Pinpoint the cell where the given text exists, returning its [x, y] midpoint coordinate. 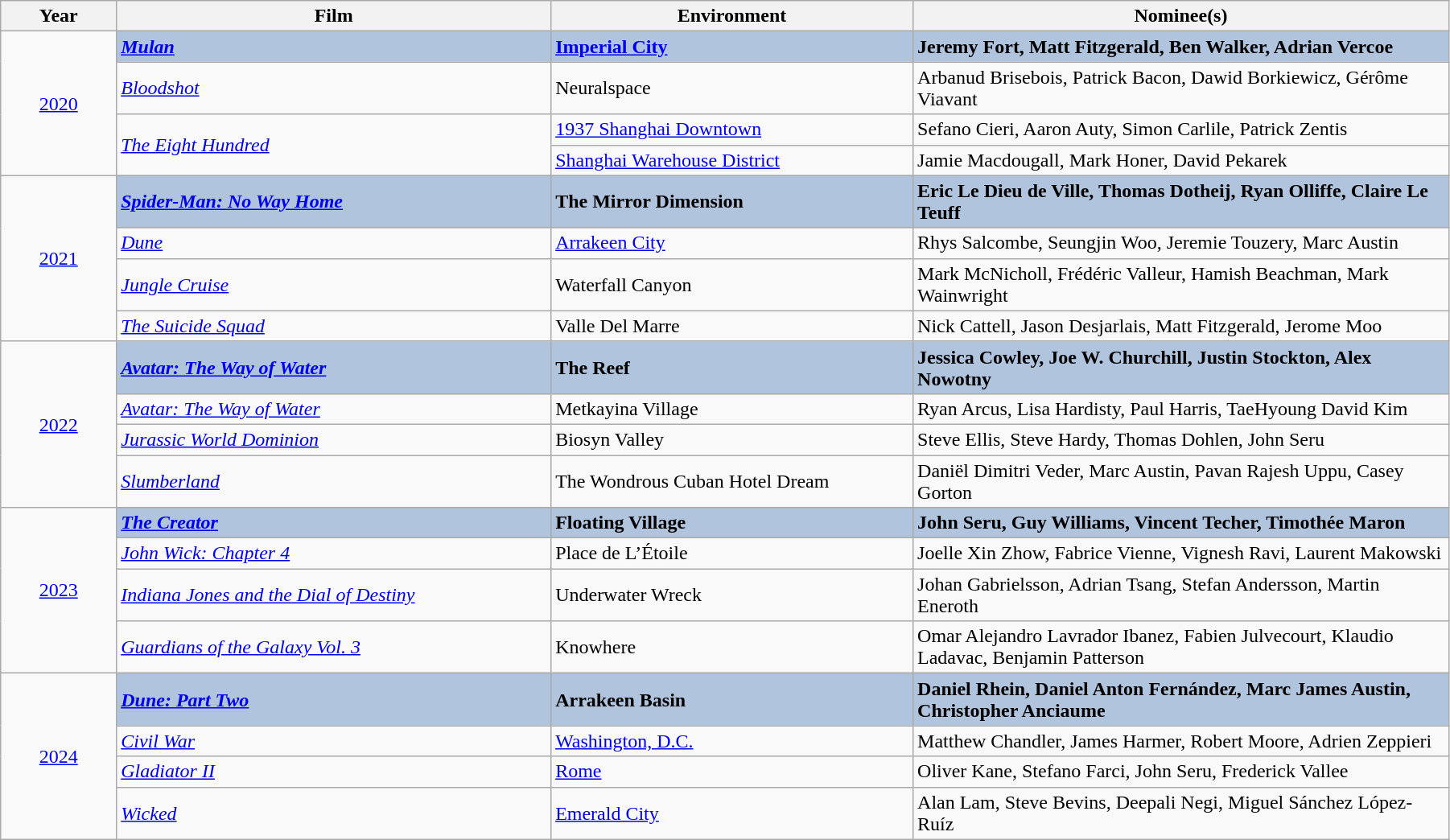
Daniel Rhein, Daniel Anton Fernández, Marc James Austin, Christopher Anciaume [1181, 700]
Jessica Cowley, Joe W. Churchill, Justin Stockton, Alex Nowotny [1181, 367]
Joelle Xin Zhow, Fabrice Vienne, Vignesh Ravi, Laurent Makowski [1181, 554]
Gladiator II [334, 772]
Jeremy Fort, Matt Fitzgerald, Ben Walker, Adrian Vercoe [1181, 47]
Omar Alejandro Lavrador Ibanez, Fabien Julvecourt, Klaudio Ladavac, Benjamin Patterson [1181, 647]
The Wondrous Cuban Hotel Dream [732, 481]
Eric Le Dieu de Ville, Thomas Dotheij, Ryan Olliffe, Claire Le Teuff [1181, 201]
The Creator [334, 523]
Film [334, 16]
Slumberland [334, 481]
Arrakeen City [732, 243]
Valle Del Marre [732, 326]
Rome [732, 772]
Johan Gabrielsson, Adrian Tsang, Stefan Andersson, Martin Eneroth [1181, 595]
John Seru, Guy Williams, Vincent Techer, Timothée Maron [1181, 523]
Mark McNicholl, Frédéric Valleur, Hamish Beachman, Mark Wainwright [1181, 285]
Washington, D.C. [732, 741]
The Reef [732, 367]
2020 [59, 103]
Jungle Cruise [334, 285]
John Wick: Chapter 4 [334, 554]
Dune [334, 243]
2023 [59, 591]
The Eight Hundred [334, 145]
Indiana Jones and the Dial of Destiny [334, 595]
Environment [732, 16]
Jamie Macdougall, Mark Honer, David Pekarek [1181, 160]
Matthew Chandler, James Harmer, Robert Moore, Adrien Zeppieri [1181, 741]
Metkayina Village [732, 409]
2024 [59, 756]
Nick Cattell, Jason Desjarlais, Matt Fitzgerald, Jerome Moo [1181, 326]
Knowhere [732, 647]
Arrakeen Basin [732, 700]
Floating Village [732, 523]
The Suicide Squad [334, 326]
Nominee(s) [1181, 16]
Underwater Wreck [732, 595]
Place de L’Étoile [732, 554]
The Mirror Dimension [732, 201]
Wicked [334, 813]
Neuralspace [732, 89]
2021 [59, 258]
Mulan [334, 47]
Guardians of the Galaxy Vol. 3 [334, 647]
Spider-Man: No Way Home [334, 201]
Year [59, 16]
Shanghai Warehouse District [732, 160]
Rhys Salcombe, Seungjin Woo, Jeremie Touzery, Marc Austin [1181, 243]
Waterfall Canyon [732, 285]
1937 Shanghai Downtown [732, 130]
Civil War [334, 741]
Arbanud Brisebois, Patrick Bacon, Dawid Borkiewicz, Gérôme Viavant [1181, 89]
Ryan Arcus, Lisa Hardisty, Paul Harris, TaeHyoung David Kim [1181, 409]
Oliver Kane, Stefano Farci, John Seru, Frederick Vallee [1181, 772]
Steve Ellis, Steve Hardy, Thomas Dohlen, John Seru [1181, 439]
Dune: Part Two [334, 700]
Imperial City [732, 47]
Alan Lam, Steve Bevins, Deepali Negi, Miguel Sánchez López-Ruíz [1181, 813]
Daniël Dimitri Veder, Marc Austin, Pavan Rajesh Uppu, Casey Gorton [1181, 481]
Biosyn Valley [732, 439]
Bloodshot [334, 89]
2022 [59, 424]
Jurassic World Dominion [334, 439]
Sefano Cieri, Aaron Auty, Simon Carlile, Patrick Zentis [1181, 130]
Emerald City [732, 813]
